Scan for the cell matching the given text and deliver its (X, Y) coordinate at center. 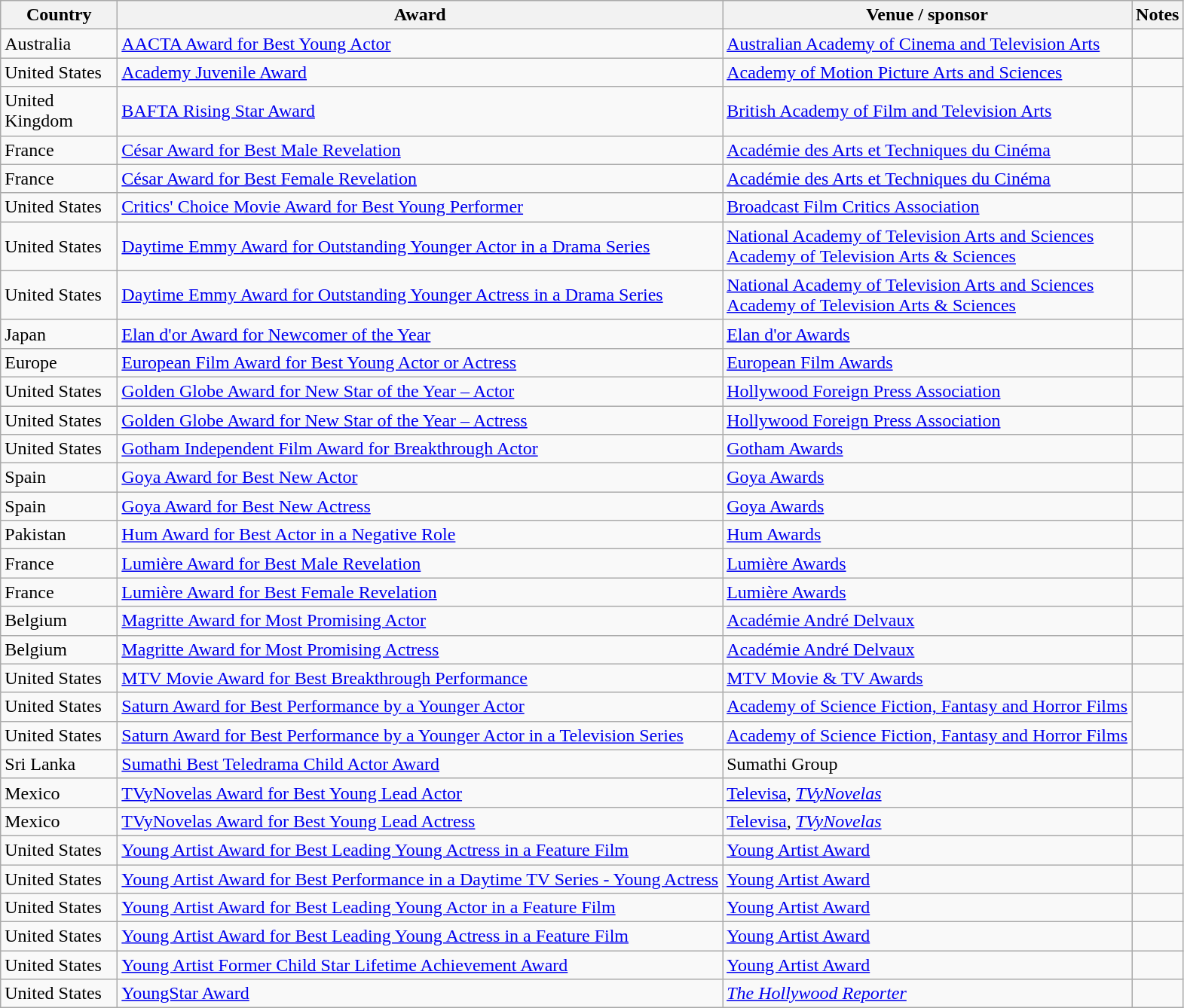
Hum Awards (927, 535)
MTV Movie & TV Awards (927, 678)
César Award for Best Male Revelation (421, 150)
Gotham Awards (927, 449)
Saturn Award for Best Performance by a Younger Actor (421, 707)
United Kingdom (59, 111)
Goya Award for Best New Actor (421, 478)
British Academy of Film and Television Arts (927, 111)
The Hollywood Reporter (927, 994)
Golden Globe Award for New Star of the Year – Actor (421, 391)
Golden Globe Award for New Star of the Year – Actress (421, 420)
MTV Movie Award for Best Breakthrough Performance (421, 678)
BAFTA Rising Star Award (421, 111)
Daytime Emmy Award for Outstanding Younger Actor in a Drama Series (421, 246)
Daytime Emmy Award for Outstanding Younger Actress in a Drama Series (421, 295)
Venue / sponsor (927, 15)
Sumathi Group (927, 764)
Sumathi Best Teledrama Child Actor Award (421, 764)
Young Artist Award for Best Leading Young Actor in a Feature Film (421, 908)
Europe (59, 362)
Lumière Award for Best Male Revelation (421, 564)
TVyNovelas Award for Best Young Lead Actor (421, 793)
European Film Awards (927, 362)
Pakistan (59, 535)
Elan d'or Award for Newcomer of the Year (421, 334)
Goya Award for Best New Actress (421, 506)
Magritte Award for Most Promising Actress (421, 649)
Magritte Award for Most Promising Actor (421, 621)
Country (59, 15)
Elan d'or Awards (927, 334)
César Award for Best Female Revelation (421, 179)
Notes (1158, 15)
YoungStar Award (421, 994)
Sri Lanka (59, 764)
Broadcast Film Critics Association (927, 207)
Hum Award for Best Actor in a Negative Role (421, 535)
Critics' Choice Movie Award for Best Young Performer (421, 207)
Saturn Award for Best Performance by a Younger Actor in a Television Series (421, 735)
AACTA Award for Best Young Actor (421, 44)
Gotham Independent Film Award for Breakthrough Actor (421, 449)
Award (421, 15)
Academy Juvenile Award (421, 72)
Academy of Motion Picture Arts and Sciences (927, 72)
Young Artist Award for Best Performance in a Daytime TV Series - Young Actress (421, 879)
Australian Academy of Cinema and Television Arts (927, 44)
Lumière Award for Best Female Revelation (421, 592)
Japan (59, 334)
Young Artist Former Child Star Lifetime Achievement Award (421, 965)
Australia (59, 44)
European Film Award for Best Young Actor or Actress (421, 362)
TVyNovelas Award for Best Young Lead Actress (421, 821)
